Provide the (x, y) coordinate of the cell's center where the given text is located.  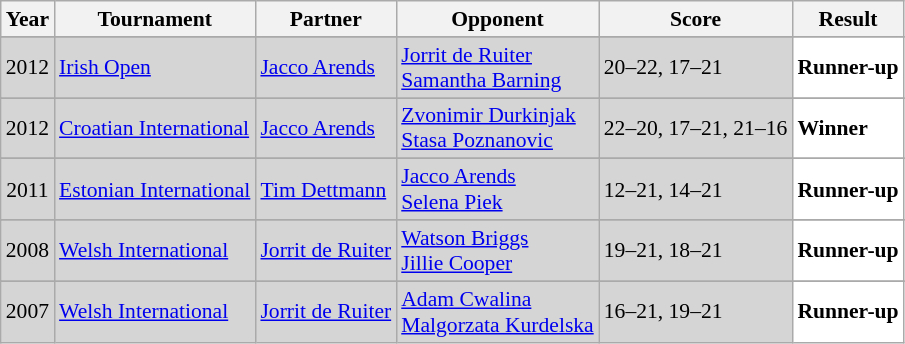
20–22, 17–21 (696, 68)
Adam Cwalina Malgorzata Kurdelska (498, 312)
Jacco Arends Selena Piek (498, 190)
Estonian International (154, 190)
Result (848, 19)
Jorrit de Ruiter Samantha Barning (498, 68)
Winner (848, 128)
19–21, 18–21 (696, 250)
Year (28, 19)
22–20, 17–21, 21–16 (696, 128)
Watson Briggs Jillie Cooper (498, 250)
Partner (326, 19)
16–21, 19–21 (696, 312)
2007 (28, 312)
Zvonimir Durkinjak Stasa Poznanovic (498, 128)
Opponent (498, 19)
Tim Dettmann (326, 190)
2011 (28, 190)
Croatian International (154, 128)
2008 (28, 250)
Score (696, 19)
Tournament (154, 19)
12–21, 14–21 (696, 190)
Irish Open (154, 68)
